Find where the given text appears and provide that cell's center as [X, Y] coordinate. 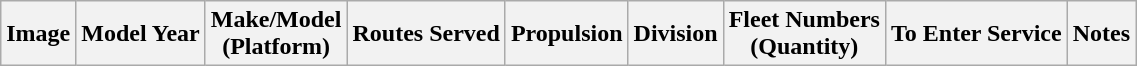
Routes Served [426, 34]
Image [38, 34]
Make/Model(Platform) [276, 34]
Division [676, 34]
Propulsion [566, 34]
Notes [1101, 34]
Model Year [140, 34]
Fleet Numbers (Quantity) [804, 34]
To Enter Service [976, 34]
